Output the [X, Y] coordinate of the center of the cell containing the given text.  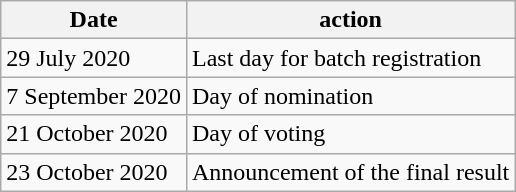
Date [94, 20]
Day of voting [350, 134]
action [350, 20]
Announcement of the final result [350, 172]
Day of nomination [350, 96]
Last day for batch registration [350, 58]
21 October 2020 [94, 134]
29 July 2020 [94, 58]
7 September 2020 [94, 96]
23 October 2020 [94, 172]
